Detect which cell encompasses the target text, then output its (X, Y) center coordinate. 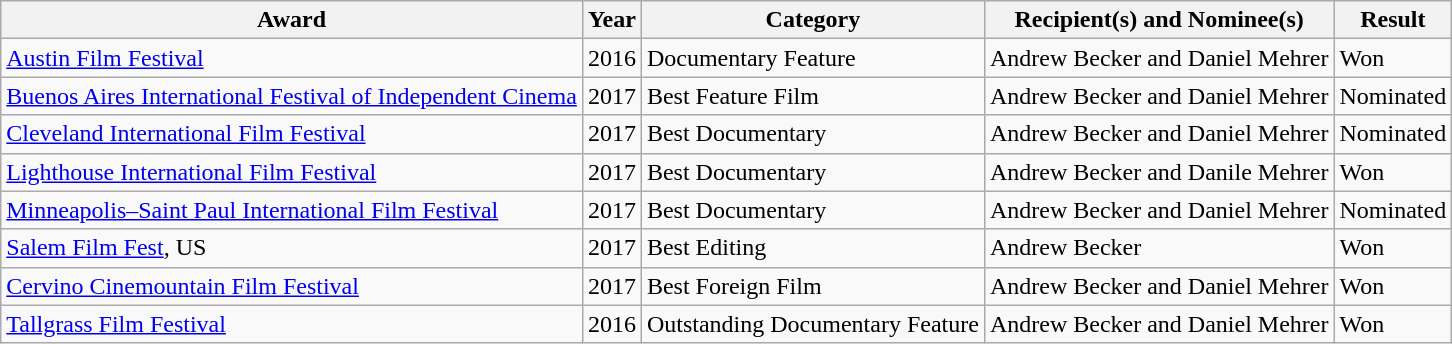
Lighthouse International Film Festival (292, 172)
Recipient(s) and Nominee(s) (1159, 20)
Cervino Cinemountain Film Festival (292, 286)
Outstanding Documentary Feature (812, 324)
Year (612, 20)
Buenos Aires International Festival of Independent Cinema (292, 96)
Best Editing (812, 248)
Documentary Feature (812, 58)
Result (1393, 20)
Austin Film Festival (292, 58)
Cleveland International Film Festival (292, 134)
Best Feature Film (812, 96)
Andrew Becker and Danile Mehrer (1159, 172)
Best Foreign Film (812, 286)
Salem Film Fest, US (292, 248)
Minneapolis–Saint Paul International Film Festival (292, 210)
Award (292, 20)
Category (812, 20)
Andrew Becker (1159, 248)
Tallgrass Film Festival (292, 324)
